Output the [X, Y] coordinate of the center of the cell containing the given text.  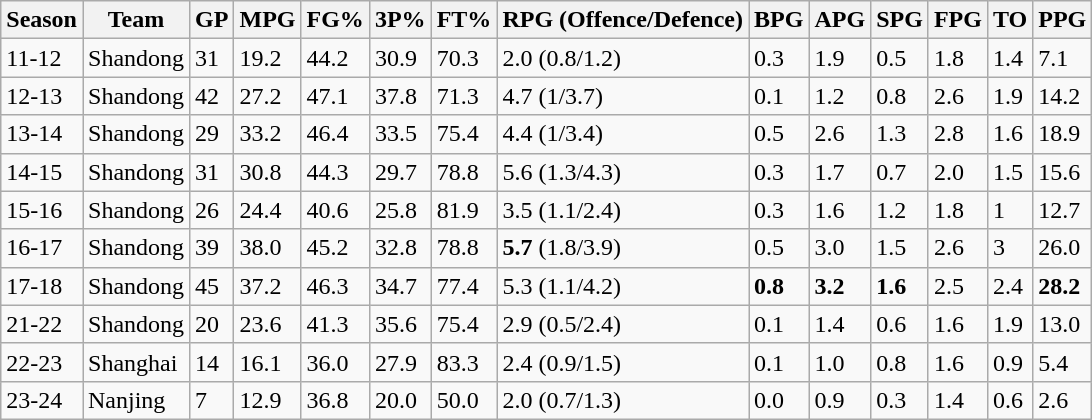
45.2 [335, 248]
5.4 [1062, 362]
Season [42, 20]
13-14 [42, 134]
MPG [268, 20]
26.0 [1062, 248]
PPG [1062, 20]
45 [212, 286]
14.2 [1062, 96]
28.2 [1062, 286]
5.7 (1.8/3.9) [623, 248]
5.6 (1.3/4.3) [623, 172]
46.4 [335, 134]
23-24 [42, 400]
12.9 [268, 400]
2.0 (0.7/1.3) [623, 400]
77.4 [464, 286]
16-17 [42, 248]
12.7 [1062, 210]
1.3 [900, 134]
14 [212, 362]
5.3 (1.1/4.2) [623, 286]
FPG [958, 20]
3.0 [840, 248]
21-22 [42, 324]
25.8 [400, 210]
0.0 [778, 400]
7.1 [1062, 58]
83.3 [464, 362]
27.9 [400, 362]
44.2 [335, 58]
3P% [400, 20]
33.5 [400, 134]
20.0 [400, 400]
12-13 [42, 96]
16.1 [268, 362]
RPG (Offence/Defence) [623, 20]
47.1 [335, 96]
BPG [778, 20]
38.0 [268, 248]
34.7 [400, 286]
41.3 [335, 324]
2.9 (0.5/2.4) [623, 324]
FG% [335, 20]
44.3 [335, 172]
35.6 [400, 324]
39 [212, 248]
3 [1010, 248]
24.4 [268, 210]
SPG [900, 20]
14-15 [42, 172]
37.8 [400, 96]
2.4 (0.9/1.5) [623, 362]
2.4 [1010, 286]
46.3 [335, 286]
TO [1010, 20]
70.3 [464, 58]
1.7 [840, 172]
3.5 (1.1/2.4) [623, 210]
4.4 (1/3.4) [623, 134]
11-12 [42, 58]
20 [212, 324]
APG [840, 20]
Nanjing [136, 400]
42 [212, 96]
2.0 (0.8/1.2) [623, 58]
29.7 [400, 172]
40.6 [335, 210]
30.9 [400, 58]
13.0 [1062, 324]
36.0 [335, 362]
30.8 [268, 172]
71.3 [464, 96]
50.0 [464, 400]
18.9 [1062, 134]
27.2 [268, 96]
Shanghai [136, 362]
26 [212, 210]
2.0 [958, 172]
FT% [464, 20]
36.8 [335, 400]
GP [212, 20]
17-18 [42, 286]
19.2 [268, 58]
7 [212, 400]
29 [212, 134]
3.2 [840, 286]
81.9 [464, 210]
2.8 [958, 134]
1 [1010, 210]
15-16 [42, 210]
22-23 [42, 362]
1.0 [840, 362]
2.5 [958, 286]
33.2 [268, 134]
0.7 [900, 172]
4.7 (1/3.7) [623, 96]
37.2 [268, 286]
32.8 [400, 248]
23.6 [268, 324]
Team [136, 20]
15.6 [1062, 172]
